Search for the cell housing the specified text and yield its (X, Y) center coordinate. 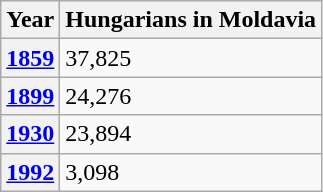
37,825 (191, 58)
1859 (30, 58)
1992 (30, 172)
3,098 (191, 172)
1930 (30, 134)
Year (30, 20)
24,276 (191, 96)
Hungarians in Moldavia (191, 20)
1899 (30, 96)
23,894 (191, 134)
